Extract the [X, Y] coordinate from the center of the cell holding the provided text.  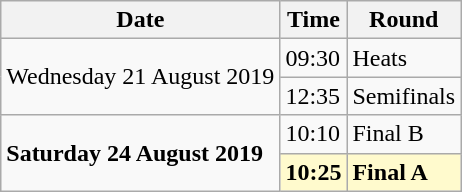
Time [314, 20]
10:25 [314, 172]
09:30 [314, 58]
Final B [404, 134]
Round [404, 20]
Date [140, 20]
Final A [404, 172]
Heats [404, 58]
Wednesday 21 August 2019 [140, 77]
10:10 [314, 134]
Semifinals [404, 96]
Saturday 24 August 2019 [140, 153]
12:35 [314, 96]
